Search for the cell housing the specified text and yield its [X, Y] center coordinate. 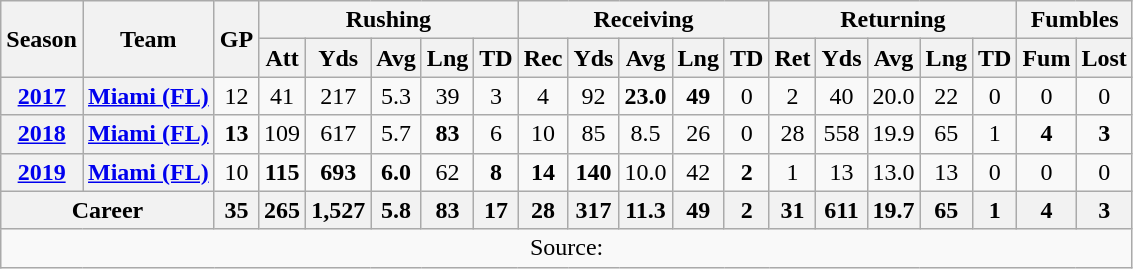
2019 [42, 172]
40 [842, 96]
2018 [42, 134]
Returning [893, 20]
693 [338, 172]
12 [236, 96]
5.7 [396, 134]
Source: [567, 248]
20.0 [894, 96]
611 [842, 210]
115 [282, 172]
Lost [1104, 58]
8.5 [646, 134]
Att [282, 58]
22 [946, 96]
62 [447, 172]
5.3 [396, 96]
35 [236, 210]
13.0 [894, 172]
617 [338, 134]
109 [282, 134]
Rec [543, 58]
1,527 [338, 210]
Team [148, 39]
92 [594, 96]
140 [594, 172]
17 [496, 210]
23.0 [646, 96]
14 [543, 172]
Fumbles [1074, 20]
6 [496, 134]
42 [698, 172]
Ret [792, 58]
Career [108, 210]
Season [42, 39]
317 [594, 210]
558 [842, 134]
19.9 [894, 134]
Fum [1046, 58]
10.0 [646, 172]
31 [792, 210]
8 [496, 172]
GP [236, 39]
85 [594, 134]
39 [447, 96]
41 [282, 96]
5.8 [396, 210]
Receiving [644, 20]
11.3 [646, 210]
2017 [42, 96]
19.7 [894, 210]
26 [698, 134]
Rushing [389, 20]
265 [282, 210]
6.0 [396, 172]
217 [338, 96]
